Identify which cell holds the provided text, then report its [X, Y] central coordinate. 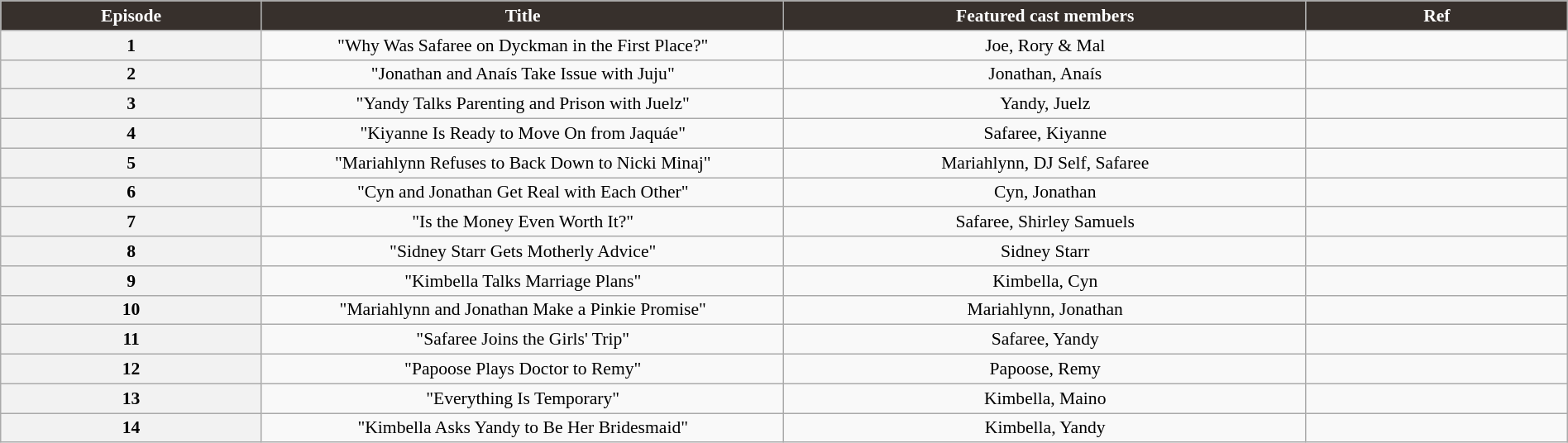
"Kimbella Asks Yandy to Be Her Bridesmaid" [523, 428]
"Cyn and Jonathan Get Real with Each Other" [523, 193]
"Safaree Joins the Girls' Trip" [523, 340]
"Jonathan and Anaís Take Issue with Juju" [523, 74]
"Mariahlynn and Jonathan Make a Pinkie Promise" [523, 310]
Joe, Rory & Mal [1045, 45]
Featured cast members [1045, 16]
"Sidney Starr Gets Motherly Advice" [523, 251]
6 [131, 193]
10 [131, 310]
Kimbella, Cyn [1045, 281]
12 [131, 369]
Jonathan, Anaís [1045, 74]
Safaree, Kiyanne [1045, 134]
13 [131, 398]
3 [131, 104]
Safaree, Yandy [1045, 340]
"Is the Money Even Worth It?" [523, 222]
"Yandy Talks Parenting and Prison with Juelz" [523, 104]
9 [131, 281]
Episode [131, 16]
"Papoose Plays Doctor to Remy" [523, 369]
14 [131, 428]
Mariahlynn, Jonathan [1045, 310]
"Kiyanne Is Ready to Move On from Jaquáe" [523, 134]
"Why Was Safaree on Dyckman in the First Place?" [523, 45]
1 [131, 45]
Sidney Starr [1045, 251]
4 [131, 134]
Safaree, Shirley Samuels [1045, 222]
Title [523, 16]
Mariahlynn, DJ Self, Safaree [1045, 163]
11 [131, 340]
2 [131, 74]
"Mariahlynn Refuses to Back Down to Nicki Minaj" [523, 163]
"Everything Is Temporary" [523, 398]
Cyn, Jonathan [1045, 193]
5 [131, 163]
Ref [1437, 16]
Papoose, Remy [1045, 369]
"Kimbella Talks Marriage Plans" [523, 281]
Kimbella, Yandy [1045, 428]
8 [131, 251]
Kimbella, Maino [1045, 398]
7 [131, 222]
Yandy, Juelz [1045, 104]
